Provide the (X, Y) coordinate of the cell's center where the given text is located.  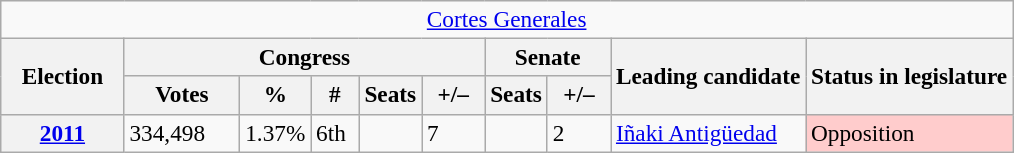
334,498 (182, 133)
% (276, 95)
6th (335, 133)
Opposition (910, 133)
Votes (182, 95)
Senate (548, 57)
Iñaki Antigüedad (708, 133)
1.37% (276, 133)
2011 (62, 133)
2 (578, 133)
# (335, 95)
Status in legislature (910, 76)
Leading candidate (708, 76)
Election (62, 76)
Cortes Generales (507, 19)
7 (454, 133)
Congress (304, 57)
